Detect which cell encompasses the target text, then output its [X, Y] center coordinate. 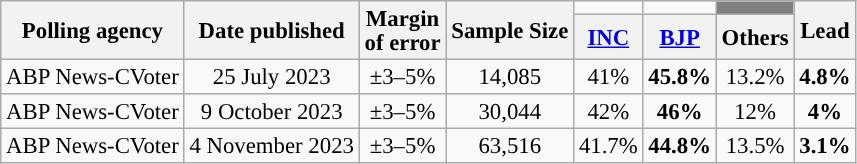
9 October 2023 [272, 112]
INC [608, 38]
4 November 2023 [272, 146]
41.7% [608, 146]
4.8% [825, 78]
41% [608, 78]
25 July 2023 [272, 78]
44.8% [680, 146]
14,085 [510, 78]
Date published [272, 30]
3.1% [825, 146]
BJP [680, 38]
45.8% [680, 78]
30,044 [510, 112]
63,516 [510, 146]
Others [755, 38]
13.5% [755, 146]
42% [608, 112]
Marginof error [402, 30]
Lead [825, 30]
13.2% [755, 78]
4% [825, 112]
Sample Size [510, 30]
12% [755, 112]
Polling agency [92, 30]
46% [680, 112]
